Identify which cell holds the provided text, then report its (x, y) central coordinate. 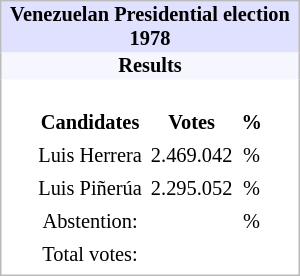
Venezuelan Presidential election 1978 (150, 27)
Results (150, 66)
2.295.052 (192, 188)
Luis Piñerúa (90, 188)
Total votes: (90, 254)
Candidates (90, 122)
Luis Herrera (90, 156)
Candidates Votes % Luis Herrera 2.469.042 % Luis Piñerúa 2.295.052 % Abstention: % Total votes: (150, 178)
2.469.042 (192, 156)
Abstention: (90, 222)
Votes (192, 122)
